Determine the [x, y] coordinate at the center of the cell enclosing the given text.  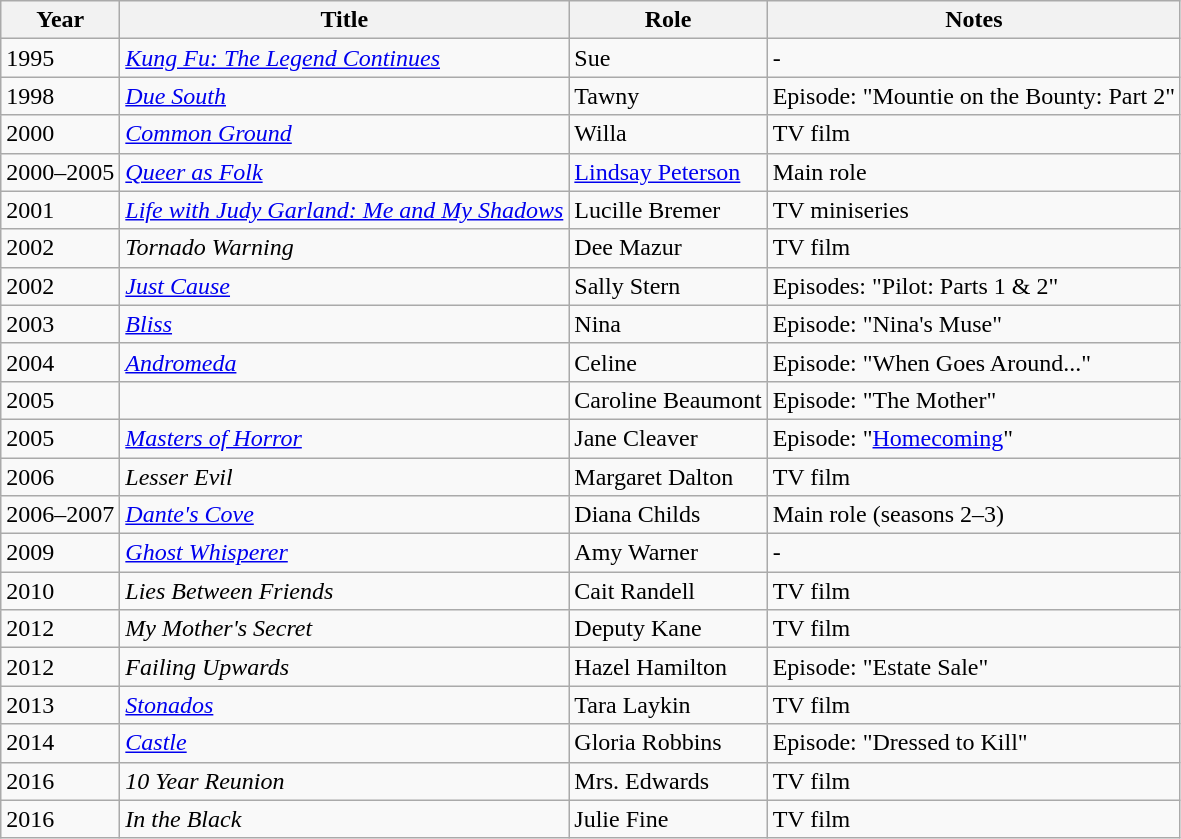
Dee Mazur [668, 248]
Episode: "Mountie on the Bounty: Part 2" [974, 96]
2000 [60, 134]
2013 [60, 705]
2014 [60, 743]
Margaret Dalton [668, 477]
Celine [668, 362]
Lesser Evil [344, 477]
Due South [344, 96]
Notes [974, 20]
Common Ground [344, 134]
Kung Fu: The Legend Continues [344, 58]
1995 [60, 58]
Lies Between Friends [344, 591]
Diana Childs [668, 515]
Lucille Bremer [668, 210]
In the Black [344, 819]
Main role [974, 172]
2004 [60, 362]
2001 [60, 210]
Hazel Hamilton [668, 667]
2010 [60, 591]
Gloria Robbins [668, 743]
2006–2007 [60, 515]
Mrs. Edwards [668, 781]
Queer as Folk [344, 172]
10 Year Reunion [344, 781]
Episodes: "Pilot: Parts 1 & 2" [974, 286]
Tornado Warning [344, 248]
2006 [60, 477]
Episode: "The Mother" [974, 400]
Willa [668, 134]
Role [668, 20]
Sally Stern [668, 286]
My Mother's Secret [344, 629]
Lindsay Peterson [668, 172]
2003 [60, 324]
Episode: "Nina's Muse" [974, 324]
Year [60, 20]
Jane Cleaver [668, 438]
1998 [60, 96]
Episode: "When Goes Around..." [974, 362]
Amy Warner [668, 553]
Episode: "Estate Sale" [974, 667]
Episode: "Dressed to Kill" [974, 743]
Masters of Horror [344, 438]
Failing Upwards [344, 667]
2000–2005 [60, 172]
Tara Laykin [668, 705]
Life with Judy Garland: Me and My Shadows [344, 210]
Dante's Cove [344, 515]
Nina [668, 324]
Stonados [344, 705]
Title [344, 20]
Deputy Kane [668, 629]
Just Cause [344, 286]
Andromeda [344, 362]
Bliss [344, 324]
Episode: "Homecoming" [974, 438]
Main role (seasons 2–3) [974, 515]
TV miniseries [974, 210]
Caroline Beaumont [668, 400]
2009 [60, 553]
Ghost Whisperer [344, 553]
Castle [344, 743]
Sue [668, 58]
Tawny [668, 96]
Julie Fine [668, 819]
Cait Randell [668, 591]
